From the cell containing the given text, extract its center point as [X, Y] coordinate. 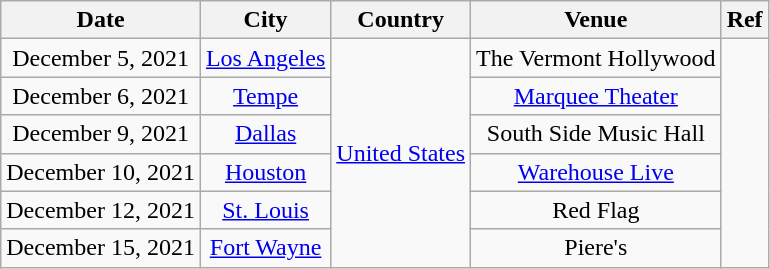
St. Louis [265, 210]
Tempe [265, 96]
December 9, 2021 [101, 134]
Country [401, 20]
Venue [596, 20]
Ref [744, 20]
The Vermont Hollywood [596, 58]
December 15, 2021 [101, 248]
Warehouse Live [596, 172]
Fort Wayne [265, 248]
Los Angeles [265, 58]
December 12, 2021 [101, 210]
Dallas [265, 134]
Piere's [596, 248]
December 10, 2021 [101, 172]
Date [101, 20]
City [265, 20]
Marquee Theater [596, 96]
Houston [265, 172]
December 5, 2021 [101, 58]
United States [401, 153]
December 6, 2021 [101, 96]
Red Flag [596, 210]
South Side Music Hall [596, 134]
